Output the (x, y) coordinate of the center of the cell containing the given text.  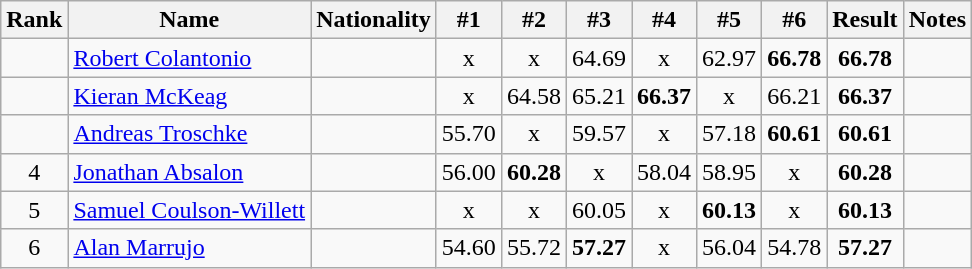
#1 (468, 20)
59.57 (598, 134)
4 (34, 172)
#3 (598, 20)
Robert Colantonio (190, 58)
60.05 (598, 210)
54.60 (468, 248)
#4 (664, 20)
Rank (34, 20)
#5 (730, 20)
Kieran McKeag (190, 96)
Samuel Coulson-Willett (190, 210)
Jonathan Absalon (190, 172)
62.97 (730, 58)
58.04 (664, 172)
56.00 (468, 172)
58.95 (730, 172)
55.72 (534, 248)
Notes (937, 20)
6 (34, 248)
64.69 (598, 58)
#6 (794, 20)
64.58 (534, 96)
65.21 (598, 96)
5 (34, 210)
66.21 (794, 96)
Alan Marrujo (190, 248)
56.04 (730, 248)
Andreas Troschke (190, 134)
55.70 (468, 134)
Result (865, 20)
#2 (534, 20)
Name (190, 20)
54.78 (794, 248)
57.18 (730, 134)
Nationality (374, 20)
